Return [X, Y] of the center of cell containing provided text 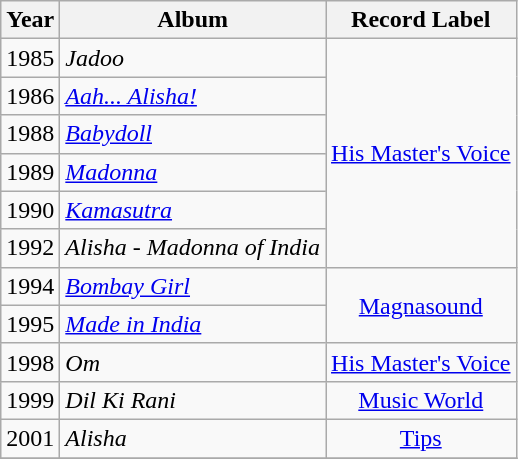
Jadoo [193, 58]
Babydoll [193, 134]
1998 [30, 362]
Made in India [193, 324]
1999 [30, 400]
1989 [30, 172]
Alisha [193, 438]
1986 [30, 96]
Album [193, 20]
2001 [30, 438]
Om [193, 362]
Bombay Girl [193, 286]
Madonna [193, 172]
Music World [421, 400]
1995 [30, 324]
Tips [421, 438]
1985 [30, 58]
Dil Ki Rani [193, 400]
Magnasound [421, 305]
1994 [30, 286]
1992 [30, 248]
1988 [30, 134]
Kamasutra [193, 210]
Year [30, 20]
1990 [30, 210]
Alisha - Madonna of India [193, 248]
Aah... Alisha! [193, 96]
Record Label [421, 20]
